Provide the [X, Y] coordinate of the cell's center where the given text is located.  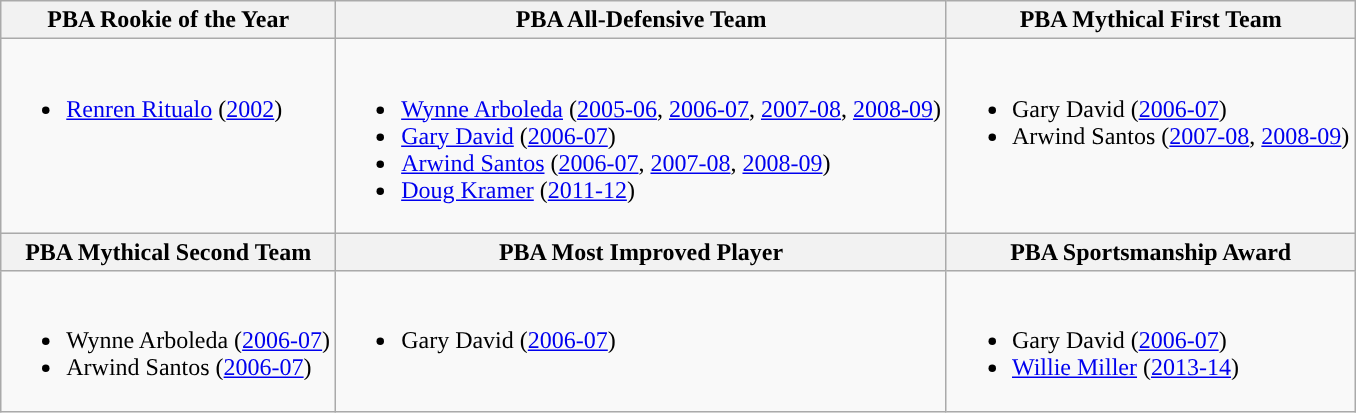
Wynne Arboleda (2005-06, 2006-07, 2007-08, 2008-09)Gary David (2006-07)Arwind Santos (2006-07, 2007-08, 2008-09)Doug Kramer (2011-12) [642, 136]
Renren Ritualo (2002) [168, 136]
PBA Rookie of the Year [168, 20]
PBA All-Defensive Team [642, 20]
PBA Sportsmanship Award [1150, 252]
PBA Most Improved Player [642, 252]
Wynne Arboleda (2006-07)Arwind Santos (2006-07) [168, 341]
Gary David (2006-07)Arwind Santos (2007-08, 2008-09) [1150, 136]
Gary David (2006-07)Willie Miller (2013-14) [1150, 341]
PBA Mythical Second Team [168, 252]
PBA Mythical First Team [1150, 20]
Gary David (2006-07) [642, 341]
